Pinpoint the cell where the given text exists, returning its [X, Y] midpoint coordinate. 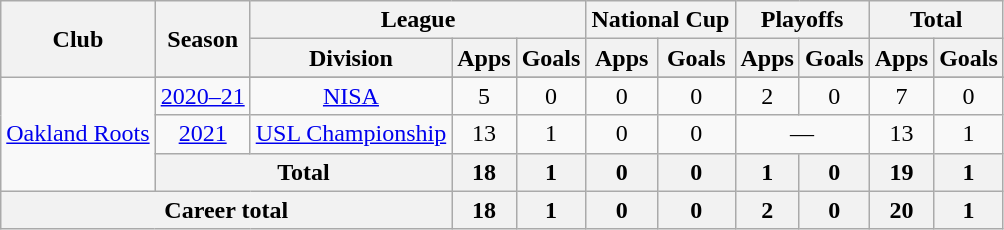
2020–21 [202, 96]
7 [901, 96]
Career total [226, 210]
2021 [202, 134]
Season [202, 39]
National Cup [660, 20]
Division [351, 58]
19 [901, 172]
League [418, 20]
Playoffs [802, 20]
Oakland Roots [78, 134]
USL Championship [351, 134]
NISA [351, 96]
Club [78, 39]
5 [484, 96]
20 [901, 210]
— [802, 134]
